Locate the cell with the specified text and output its [x, y] center coordinate. 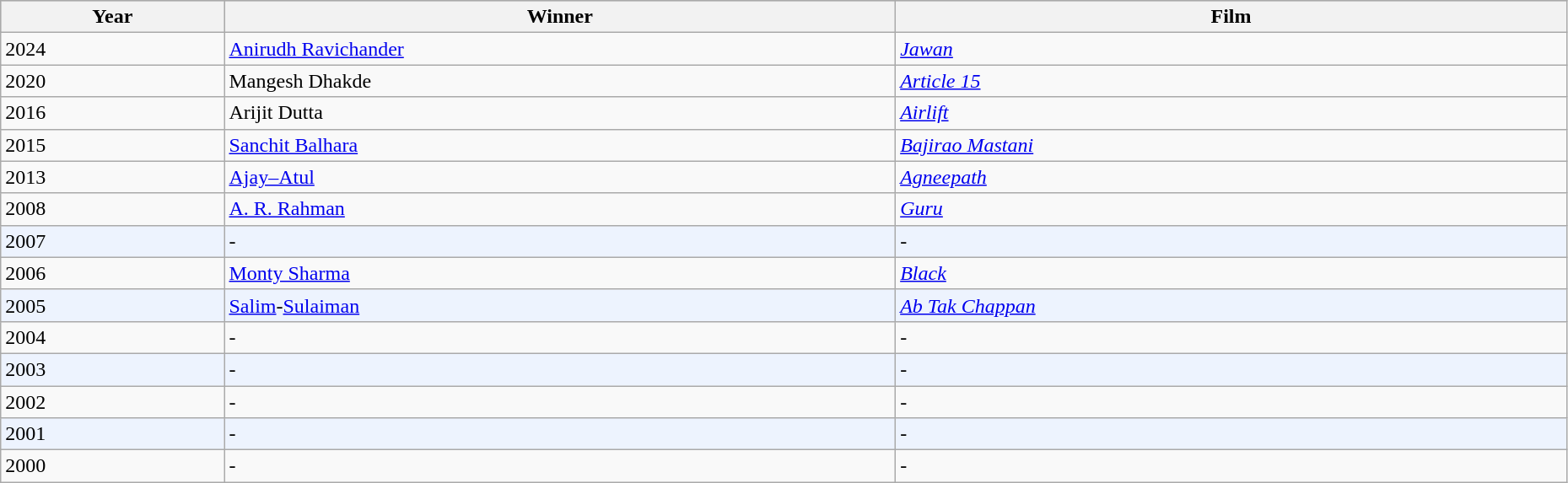
Mangesh Dhakde [560, 81]
Jawan [1231, 49]
2004 [113, 337]
2005 [113, 305]
Agneepath [1231, 177]
2013 [113, 177]
A. R. Rahman [560, 209]
2020 [113, 81]
2003 [113, 369]
Article 15 [1231, 81]
Arijit Dutta [560, 113]
Ajay–Atul [560, 177]
Guru [1231, 209]
Monty Sharma [560, 273]
Ab Tak Chappan [1231, 305]
Black [1231, 273]
2001 [113, 434]
Bajirao Mastani [1231, 145]
Sanchit Balhara [560, 145]
Year [113, 17]
2016 [113, 113]
Airlift [1231, 113]
2000 [113, 466]
2015 [113, 145]
2002 [113, 402]
Anirudh Ravichander [560, 49]
2008 [113, 209]
2007 [113, 241]
2006 [113, 273]
Winner [560, 17]
Salim-Sulaiman [560, 305]
Film [1231, 17]
2024 [113, 49]
